Detect which cell encompasses the target text, then output its (X, Y) center coordinate. 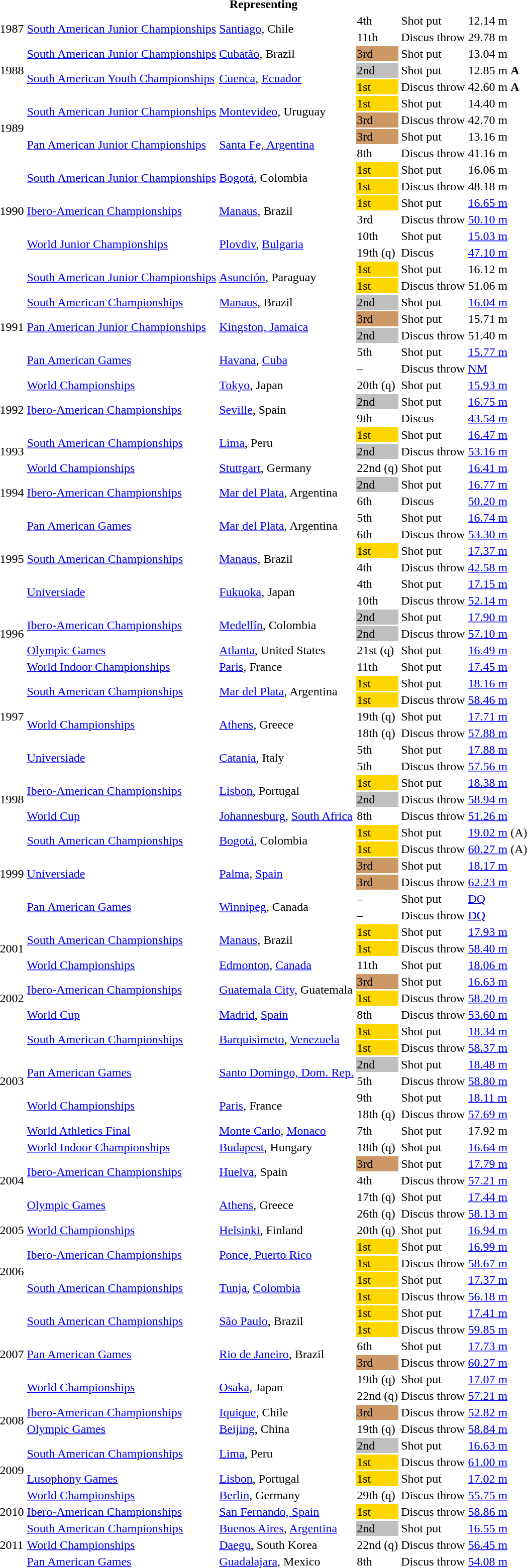
Budapest, Hungary (286, 1147)
Cuenca, Ecuador (286, 78)
Madrid, Spain (286, 1015)
South American Youth Championships (122, 78)
Cubatão, Brazil (286, 54)
17th (q) (378, 1197)
San Fernando, Spain (286, 1512)
7th (378, 1131)
Havana, Cuba (286, 360)
Helsinki, Finland (286, 1230)
Medellín, Colombia (286, 626)
Rio de Janeiro, Brazil (286, 1355)
Fukuoka, Japan (286, 592)
Santiago, Chile (286, 29)
Ponce, Puerto Rico (286, 1255)
Johannesburg, South Africa (286, 816)
29th (q) (378, 1495)
Catania, Italy (286, 758)
World Junior Championships (122, 244)
Palma, Spain (286, 874)
Berlin, Germany (286, 1495)
Buenos Aires, Argentina (286, 1528)
Barquisimeto, Venezuela (286, 1039)
São Paulo, Brazil (286, 1321)
Asunción, Paraguay (286, 277)
Atlanta, United States (286, 650)
Edmonton, Canada (286, 965)
Kingston, Jamaica (286, 327)
26th (q) (378, 1214)
Lusophony Games (122, 1479)
Montevideo, Uruguay (286, 111)
Plovdiv, Bulgaria (286, 244)
21st (q) (378, 650)
Daegu, South Korea (286, 1545)
Winnipeg, Canada (286, 907)
Beijing, China (286, 1429)
Monte Carlo, Monaco (286, 1131)
Tunja, Colombia (286, 1288)
Iquique, Chile (286, 1412)
World Athletics Final (122, 1131)
Stuttgart, Germany (286, 468)
Santo Domingo, Dom. Rep. (286, 1072)
Seville, Spain (286, 410)
Osaka, Japan (286, 1388)
Guatemala City, Guatemala (286, 990)
Tokyo, Japan (286, 385)
Santa Fe, Argentina (286, 145)
Huelva, Spain (286, 1172)
